Identify which cell holds the provided text, then report its (x, y) central coordinate. 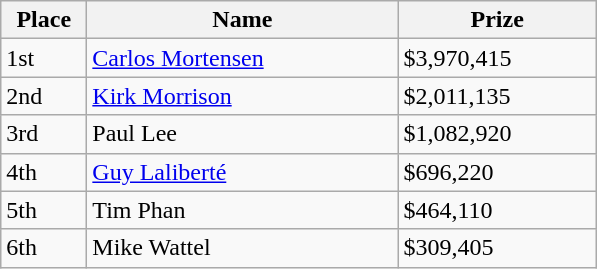
Kirk Morrison (242, 96)
Paul Lee (242, 134)
4th (44, 172)
$464,110 (498, 210)
Name (242, 20)
Guy Laliberté (242, 172)
5th (44, 210)
$309,405 (498, 248)
Tim Phan (242, 210)
$3,970,415 (498, 58)
$2,011,135 (498, 96)
3rd (44, 134)
$1,082,920 (498, 134)
Place (44, 20)
2nd (44, 96)
Prize (498, 20)
6th (44, 248)
1st (44, 58)
Carlos Mortensen (242, 58)
Mike Wattel (242, 248)
$696,220 (498, 172)
